For the text-containing cell, return its midpoint in [X, Y] coordinate format. 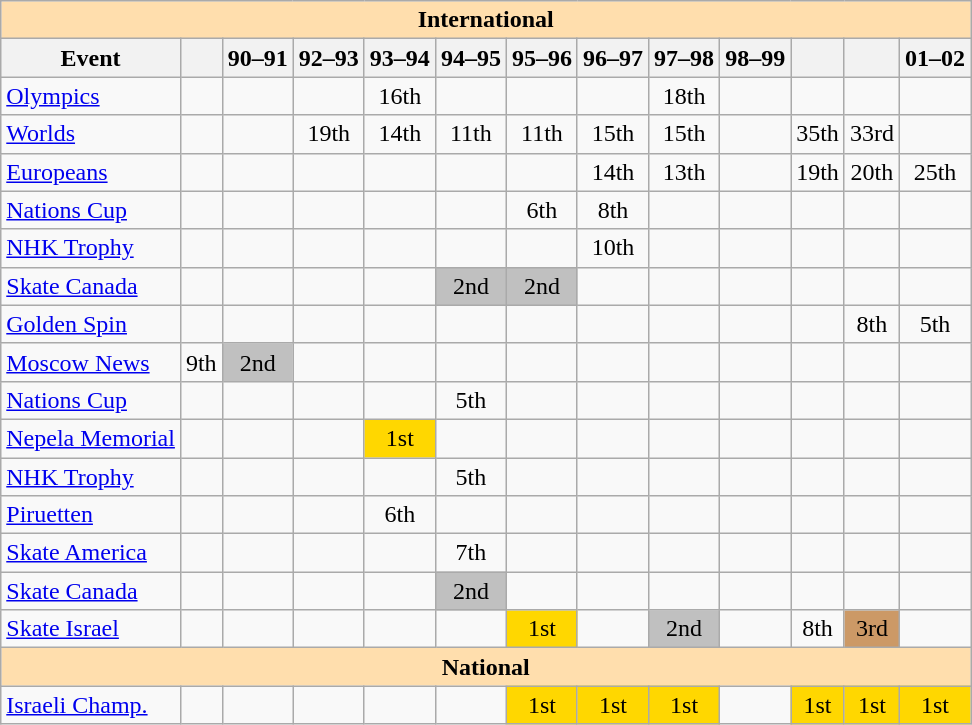
Event [91, 58]
25th [934, 172]
Golden Spin [91, 324]
9th [201, 362]
33rd [872, 134]
92–93 [328, 58]
Israeli Champ. [91, 705]
International [486, 20]
Piruetten [91, 515]
16th [400, 96]
90–91 [258, 58]
93–94 [400, 58]
7th [470, 553]
18th [684, 96]
Moscow News [91, 362]
10th [612, 248]
01–02 [934, 58]
20th [872, 172]
94–95 [470, 58]
95–96 [542, 58]
3rd [872, 629]
98–99 [756, 58]
Olympics [91, 96]
35th [818, 134]
Worlds [91, 134]
Europeans [91, 172]
96–97 [612, 58]
Nepela Memorial [91, 438]
National [486, 667]
Skate Israel [91, 629]
Skate America [91, 553]
13th [684, 172]
97–98 [684, 58]
